From the cell containing the given text, extract its center point as (X, Y) coordinate. 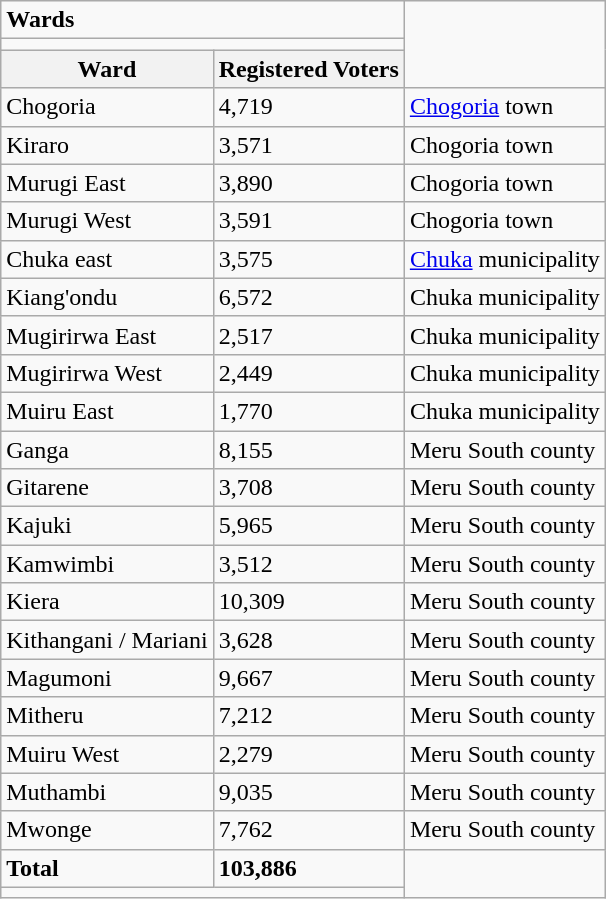
Magumoni (107, 678)
3,628 (308, 640)
Muiru West (107, 754)
1,770 (308, 411)
7,762 (308, 830)
Muthambi (107, 792)
7,212 (308, 716)
Mugirirwa West (107, 373)
Ward (107, 69)
Gitarene (107, 488)
9,035 (308, 792)
2,279 (308, 754)
Wards (203, 20)
Total (107, 868)
3,571 (308, 145)
Mugirirwa East (107, 335)
9,667 (308, 678)
2,517 (308, 335)
Chuka east (107, 259)
3,575 (308, 259)
10,309 (308, 602)
Kiang'ondu (107, 297)
Murugi West (107, 221)
4,719 (308, 107)
3,890 (308, 183)
6,572 (308, 297)
Murugi East (107, 183)
Ganga (107, 449)
Kiera (107, 602)
Muiru East (107, 411)
Mwonge (107, 830)
Registered Voters (308, 69)
2,449 (308, 373)
Chogoria (107, 107)
103,886 (308, 868)
Kamwimbi (107, 564)
3,591 (308, 221)
Kiraro (107, 145)
3,708 (308, 488)
Kithangani / Mariani (107, 640)
5,965 (308, 526)
Mitheru (107, 716)
Kajuki (107, 526)
8,155 (308, 449)
3,512 (308, 564)
